Determine the (X, Y) coordinate at the center of the cell enclosing the given text.  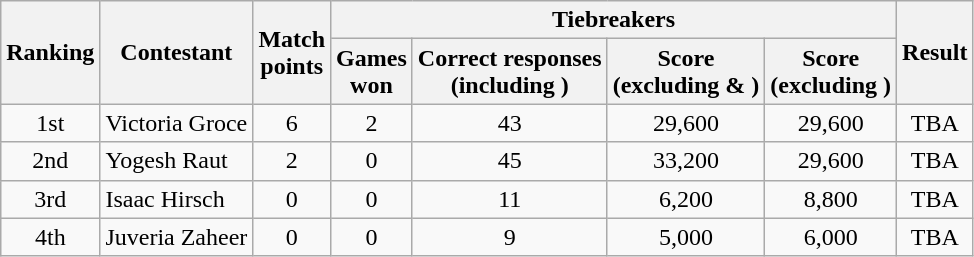
33,200 (686, 161)
43 (510, 123)
Correct responses(including ) (510, 72)
9 (510, 237)
Gameswon (372, 72)
Yogesh Raut (176, 161)
4th (50, 237)
8,800 (831, 199)
5,000 (686, 237)
Juveria Zaheer (176, 237)
Victoria Groce (176, 123)
11 (510, 199)
45 (510, 161)
Tiebreakers (614, 20)
Result (935, 52)
Ranking (50, 52)
2nd (50, 161)
6 (292, 123)
6,200 (686, 199)
Matchpoints (292, 52)
6,000 (831, 237)
Score(excluding ) (831, 72)
Contestant (176, 52)
Score(excluding & ) (686, 72)
3rd (50, 199)
1st (50, 123)
Isaac Hirsch (176, 199)
